Return the (x, y) coordinate for the center point of the cell that contains the specified text.  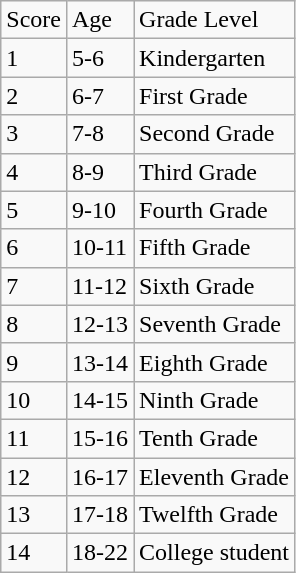
First Grade (214, 96)
5-6 (100, 58)
Score (34, 20)
Third Grade (214, 172)
14 (34, 553)
14-15 (100, 400)
10-11 (100, 248)
7-8 (100, 134)
4 (34, 172)
5 (34, 210)
Fifth Grade (214, 248)
Ninth Grade (214, 400)
10 (34, 400)
11-12 (100, 286)
12 (34, 477)
2 (34, 96)
Age (100, 20)
18-22 (100, 553)
13 (34, 515)
Eleventh Grade (214, 477)
8 (34, 324)
Seventh Grade (214, 324)
Eighth Grade (214, 362)
Tenth Grade (214, 438)
Fourth Grade (214, 210)
Kindergarten (214, 58)
Sixth Grade (214, 286)
8-9 (100, 172)
13-14 (100, 362)
College student (214, 553)
16-17 (100, 477)
6-7 (100, 96)
15-16 (100, 438)
1 (34, 58)
Grade Level (214, 20)
11 (34, 438)
9-10 (100, 210)
6 (34, 248)
Second Grade (214, 134)
7 (34, 286)
9 (34, 362)
Twelfth Grade (214, 515)
12-13 (100, 324)
17-18 (100, 515)
3 (34, 134)
